Return (x, y) of the center of cell containing provided text 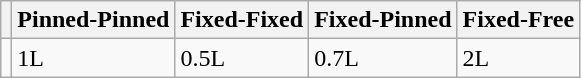
Pinned-Pinned (94, 20)
1L (94, 58)
Fixed-Free (518, 20)
Fixed-Fixed (242, 20)
2L (518, 58)
0.7L (383, 58)
0.5L (242, 58)
Fixed-Pinned (383, 20)
